Determine the [x, y] coordinate at the center of the cell enclosing the given text.  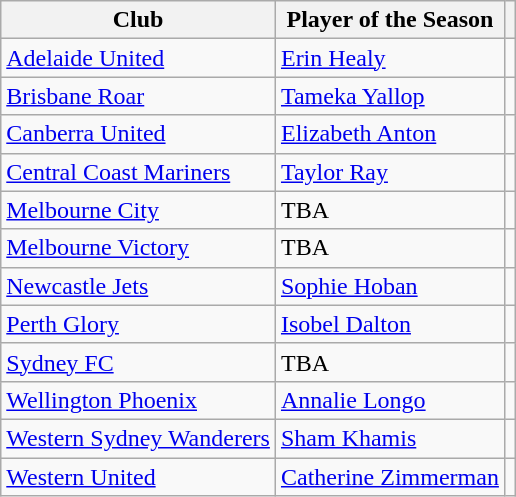
Melbourne City [138, 210]
Taylor Ray [390, 172]
Melbourne Victory [138, 248]
Tameka Yallop [390, 96]
Club [138, 20]
Central Coast Mariners [138, 172]
Elizabeth Anton [390, 134]
Western Sydney Wanderers [138, 438]
Newcastle Jets [138, 286]
Catherine Zimmerman [390, 477]
Sydney FC [138, 362]
Western United [138, 477]
Annalie Longo [390, 400]
Player of the Season [390, 20]
Wellington Phoenix [138, 400]
Brisbane Roar [138, 96]
Canberra United [138, 134]
Sophie Hoban [390, 286]
Isobel Dalton [390, 324]
Adelaide United [138, 58]
Erin Healy [390, 58]
Perth Glory [138, 324]
Sham Khamis [390, 438]
